Extract the (X, Y) coordinate from the center of the cell holding the provided text.  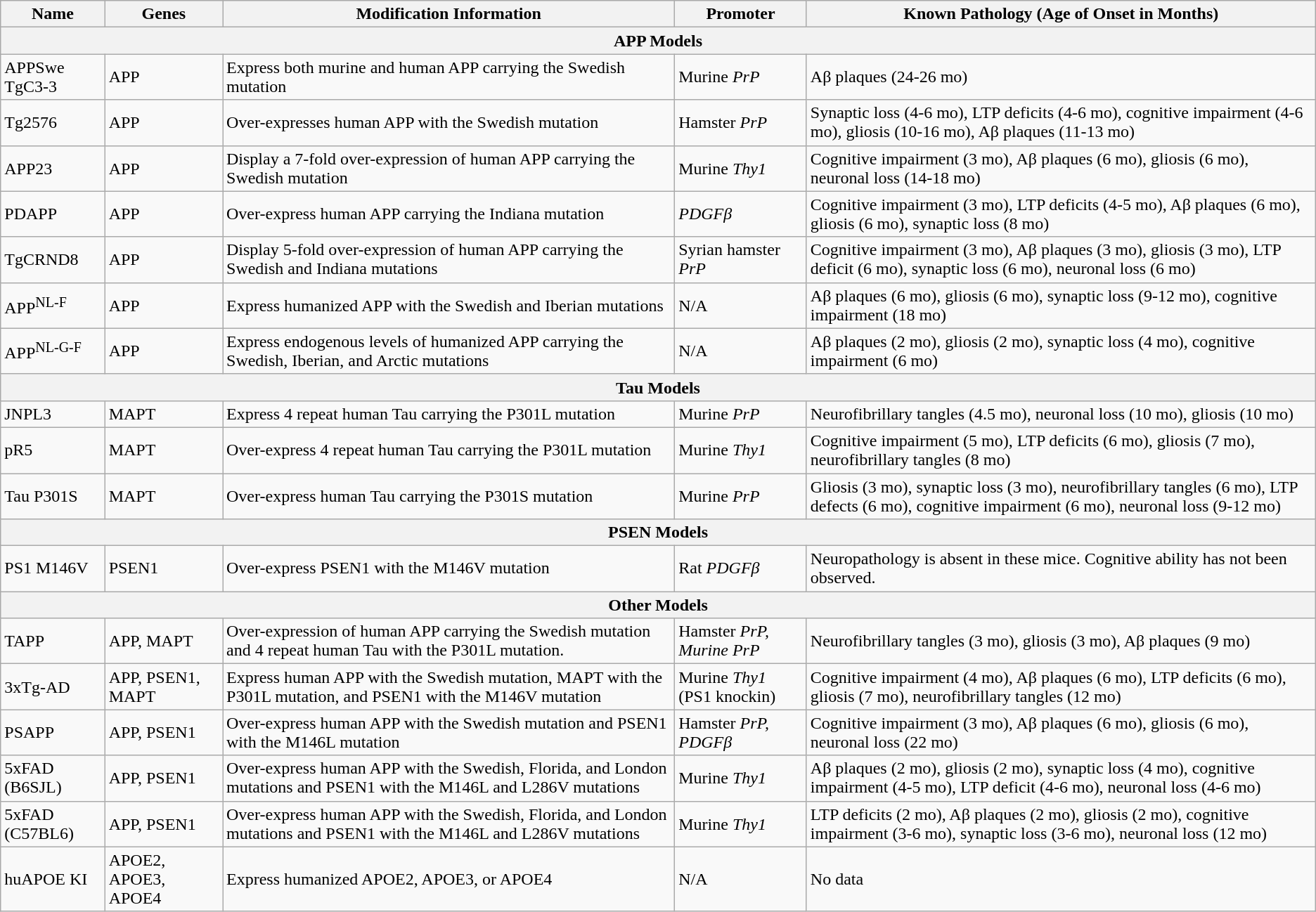
Cognitive impairment (3 mo), Aβ plaques (3 mo), gliosis (3 mo), LTP deficit (6 mo), synaptic loss (6 mo), neuronal loss (6 mo) (1061, 260)
Express 4 repeat human Tau carrying the P301L mutation (449, 414)
TAPP (53, 641)
PDGFβ (741, 214)
No data (1061, 879)
APP Models (658, 41)
APPSwe TgC3-3 (53, 77)
Hamster PrP (741, 122)
APPNL-F (53, 305)
Name (53, 14)
Cognitive impairment (5 mo), LTP deficits (6 mo), gliosis (7 mo), neurofibrillary tangles (8 mo) (1061, 450)
JNPL3 (53, 414)
5xFAD (B6SJL) (53, 779)
Display a 7-fold over-expression of human APP carrying the Swedish mutation (449, 169)
Aβ plaques (24-26 mo) (1061, 77)
PSAPP (53, 732)
Rat PDGFβ (741, 569)
Synaptic loss (4-6 mo), LTP deficits (4-6 mo), cognitive impairment (4-6 mo), gliosis (10-16 mo), Aβ plaques (11-13 mo) (1061, 122)
Express human APP with the Swedish mutation, MAPT with the P301L mutation, and PSEN1 with the M146V mutation (449, 687)
Modification Information (449, 14)
Tg2576 (53, 122)
Over-express human APP carrying the Indiana mutation (449, 214)
Neuropathology is absent in these mice. Cognitive ability has not been observed. (1061, 569)
APOE2, APOE3, APOE4 (163, 879)
3xTg-AD (53, 687)
Hamster PrP, PDGFβ (741, 732)
PSEN1 (163, 569)
APP23 (53, 169)
Hamster PrP, Murine PrP (741, 641)
pR5 (53, 450)
Over-expression of human APP carrying the Swedish mutation and 4 repeat human Tau with the P301L mutation. (449, 641)
Over-express 4 repeat human Tau carrying the P301L mutation (449, 450)
Genes (163, 14)
Neurofibrillary tangles (3 mo), gliosis (3 mo), Aβ plaques (9 mo) (1061, 641)
LTP deficits (2 mo), Aβ plaques (2 mo), gliosis (2 mo), cognitive impairment (3-6 mo), synaptic loss (3-6 mo), neuronal loss (12 mo) (1061, 823)
Aβ plaques (2 mo), gliosis (2 mo), synaptic loss (4 mo), cognitive impairment (6 mo) (1061, 351)
Express endogenous levels of humanized APP carrying the Swedish, Iberian, and Arctic mutations (449, 351)
Cognitive impairment (4 mo), Aβ plaques (6 mo), LTP deficits (6 mo), gliosis (7 mo), neurofibrillary tangles (12 mo) (1061, 687)
Known Pathology (Age of Onset in Months) (1061, 14)
Display 5-fold over-expression of human APP carrying the Swedish and Indiana mutations (449, 260)
Tau P301S (53, 496)
APP, MAPT (163, 641)
Over-express PSEN1 with the M146V mutation (449, 569)
Over-express human Tau carrying the P301S mutation (449, 496)
APP, PSEN1, MAPT (163, 687)
TgCRND8 (53, 260)
PDAPP (53, 214)
Express humanized APP with the Swedish and Iberian mutations (449, 305)
Neurofibrillary tangles (4.5 mo), neuronal loss (10 mo), gliosis (10 mo) (1061, 414)
Express both murine and human APP carrying the Swedish mutation (449, 77)
PS1 M146V (53, 569)
Over-express human APP with the Swedish mutation and PSEN1 with the M146L mutation (449, 732)
Cognitive impairment (3 mo), LTP deficits (4-5 mo), Aβ plaques (6 mo), gliosis (6 mo), synaptic loss (8 mo) (1061, 214)
Gliosis (3 mo), synaptic loss (3 mo), neurofibrillary tangles (6 mo), LTP defects (6 mo), cognitive impairment (6 mo), neuronal loss (9-12 mo) (1061, 496)
Syrian hamster PrP (741, 260)
Other Models (658, 605)
Promoter (741, 14)
5xFAD (C57BL6) (53, 823)
Cognitive impairment (3 mo), Aβ plaques (6 mo), gliosis (6 mo), neuronal loss (22 mo) (1061, 732)
Aβ plaques (2 mo), gliosis (2 mo), synaptic loss (4 mo), cognitive impairment (4-5 mo), LTP deficit (4-6 mo), neuronal loss (4-6 mo) (1061, 779)
Express humanized APOE2, APOE3, or APOE4 (449, 879)
PSEN Models (658, 533)
Over-expresses human APP with the Swedish mutation (449, 122)
APPNL-G-F (53, 351)
Tau Models (658, 387)
Cognitive impairment (3 mo), Aβ plaques (6 mo), gliosis (6 mo), neuronal loss (14-18 mo) (1061, 169)
Murine Thy1 (PS1 knockin) (741, 687)
huAPOE KI (53, 879)
Aβ plaques (6 mo), gliosis (6 mo), synaptic loss (9-12 mo), cognitive impairment (18 mo) (1061, 305)
